Return (x, y) of the center of cell containing provided text 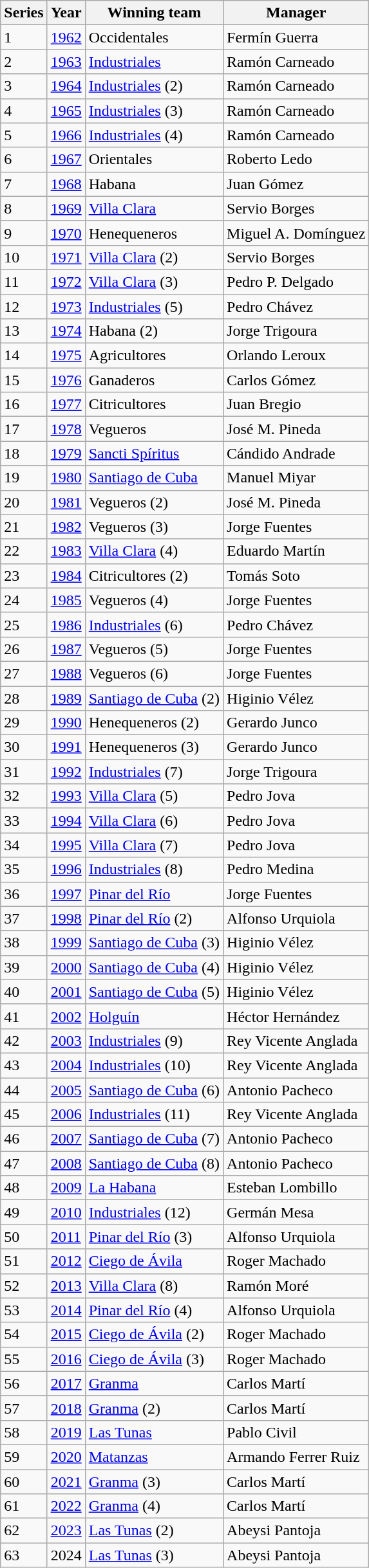
54 (24, 1335)
Industriales (6) (154, 624)
1968 (66, 184)
9 (24, 233)
44 (24, 1090)
57 (24, 1408)
Year (66, 13)
1979 (66, 453)
Manuel Miyar (296, 478)
Villa Clara (154, 208)
Industriales (12) (154, 1212)
2001 (66, 992)
1973 (66, 307)
1983 (66, 551)
38 (24, 943)
1994 (66, 821)
Sancti Spíritus (154, 453)
Industriales (9) (154, 1041)
Armando Ferrer Ruiz (296, 1457)
Industriales (2) (154, 86)
31 (24, 772)
56 (24, 1383)
Villa Clara (6) (154, 821)
53 (24, 1310)
1980 (66, 478)
47 (24, 1163)
52 (24, 1286)
Ganaderos (154, 380)
Santiago de Cuba (8) (154, 1163)
Manager (296, 13)
1978 (66, 429)
1977 (66, 405)
Industriales (4) (154, 135)
Juan Gómez (296, 184)
Roberto Ledo (296, 160)
Orlando Leroux (296, 356)
1985 (66, 600)
12 (24, 307)
48 (24, 1188)
Las Tunas (3) (154, 1555)
Industriales (7) (154, 772)
1986 (66, 624)
1972 (66, 282)
Carlos Gómez (296, 380)
Villa Clara (2) (154, 257)
Granma (4) (154, 1506)
Santiago de Cuba (7) (154, 1139)
1996 (66, 870)
45 (24, 1115)
8 (24, 208)
15 (24, 380)
Henequeneros (2) (154, 723)
2009 (66, 1188)
Ciego de Ávila (2) (154, 1335)
Citricultores (2) (154, 576)
1984 (66, 576)
2003 (66, 1041)
Industriales (5) (154, 307)
39 (24, 967)
16 (24, 405)
2011 (66, 1237)
41 (24, 1016)
Las Tunas (2) (154, 1531)
22 (24, 551)
Granma (2) (154, 1408)
13 (24, 331)
1987 (66, 649)
62 (24, 1531)
1967 (66, 160)
Citricultores (154, 405)
Orientales (154, 160)
Pedro Medina (296, 870)
1992 (66, 772)
5 (24, 135)
46 (24, 1139)
Villa Clara (4) (154, 551)
Vegueros (4) (154, 600)
34 (24, 845)
1995 (66, 845)
Occidentales (154, 37)
1991 (66, 747)
Industriales (11) (154, 1115)
Santiago de Cuba (3) (154, 943)
Ciego de Ávila (3) (154, 1359)
Tomás Soto (296, 576)
2008 (66, 1163)
49 (24, 1212)
1975 (66, 356)
Habana (2) (154, 331)
59 (24, 1457)
1965 (66, 111)
1966 (66, 135)
Pinar del Río (2) (154, 918)
Eduardo Martín (296, 551)
Industriales (3) (154, 111)
Granma (3) (154, 1481)
28 (24, 698)
55 (24, 1359)
6 (24, 160)
51 (24, 1261)
Pinar del Río (154, 894)
26 (24, 649)
2021 (66, 1481)
40 (24, 992)
17 (24, 429)
37 (24, 918)
Vegueros (154, 429)
10 (24, 257)
1970 (66, 233)
Héctor Hernández (296, 1016)
2006 (66, 1115)
14 (24, 356)
24 (24, 600)
Habana (154, 184)
2002 (66, 1016)
Vegueros (3) (154, 527)
30 (24, 747)
1997 (66, 894)
33 (24, 821)
23 (24, 576)
1999 (66, 943)
Villa Clara (3) (154, 282)
Pinar del Río (3) (154, 1237)
Henequeneros (154, 233)
43 (24, 1065)
Ramón Moré (296, 1286)
Industriales (10) (154, 1065)
Vegueros (5) (154, 649)
Villa Clara (7) (154, 845)
2024 (66, 1555)
Villa Clara (8) (154, 1286)
Granma (154, 1383)
1963 (66, 62)
Juan Bregio (296, 405)
Holguín (154, 1016)
2016 (66, 1359)
Santiago de Cuba (2) (154, 698)
Santiago de Cuba (4) (154, 967)
Industriales (8) (154, 870)
2015 (66, 1335)
2000 (66, 967)
Villa Clara (5) (154, 796)
18 (24, 453)
1989 (66, 698)
50 (24, 1237)
2022 (66, 1506)
7 (24, 184)
Winning team (154, 13)
Vegueros (2) (154, 502)
Las Tunas (154, 1432)
2020 (66, 1457)
Ciego de Ávila (154, 1261)
1964 (66, 86)
2010 (66, 1212)
Series (24, 13)
4 (24, 111)
2019 (66, 1432)
35 (24, 870)
1988 (66, 673)
19 (24, 478)
Pablo Civil (296, 1432)
Esteban Lombillo (296, 1188)
20 (24, 502)
42 (24, 1041)
2018 (66, 1408)
63 (24, 1555)
36 (24, 894)
60 (24, 1481)
11 (24, 282)
2023 (66, 1531)
3 (24, 86)
Fermín Guerra (296, 37)
29 (24, 723)
25 (24, 624)
61 (24, 1506)
1990 (66, 723)
2013 (66, 1286)
2012 (66, 1261)
1993 (66, 796)
1969 (66, 208)
21 (24, 527)
1976 (66, 380)
Santiago de Cuba (154, 478)
Cándido Andrade (296, 453)
Henequeneros (3) (154, 747)
Pedro P. Delgado (296, 282)
27 (24, 673)
2 (24, 62)
Santiago de Cuba (5) (154, 992)
Vegueros (6) (154, 673)
2007 (66, 1139)
Matanzas (154, 1457)
Pinar del Río (4) (154, 1310)
Miguel A. Domínguez (296, 233)
2005 (66, 1090)
1998 (66, 918)
La Habana (154, 1188)
1981 (66, 502)
1971 (66, 257)
Industriales (154, 62)
32 (24, 796)
58 (24, 1432)
2017 (66, 1383)
Santiago de Cuba (6) (154, 1090)
1982 (66, 527)
1962 (66, 37)
1 (24, 37)
2014 (66, 1310)
2004 (66, 1065)
Germán Mesa (296, 1212)
Agricultores (154, 356)
1974 (66, 331)
